Return the [X, Y] coordinate for the center point of the cell that contains the specified text.  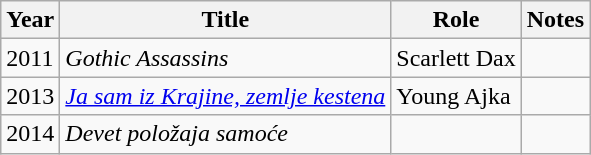
Title [226, 20]
2013 [30, 96]
Role [456, 20]
Year [30, 20]
Gothic Assassins [226, 58]
2014 [30, 134]
Devet položaja samoće [226, 134]
Ja sam iz Krajine, zemlje kestena [226, 96]
Scarlett Dax [456, 58]
Notes [555, 20]
2011 [30, 58]
Young Ajka [456, 96]
